Extract the (X, Y) coordinate from the center of the cell holding the provided text.  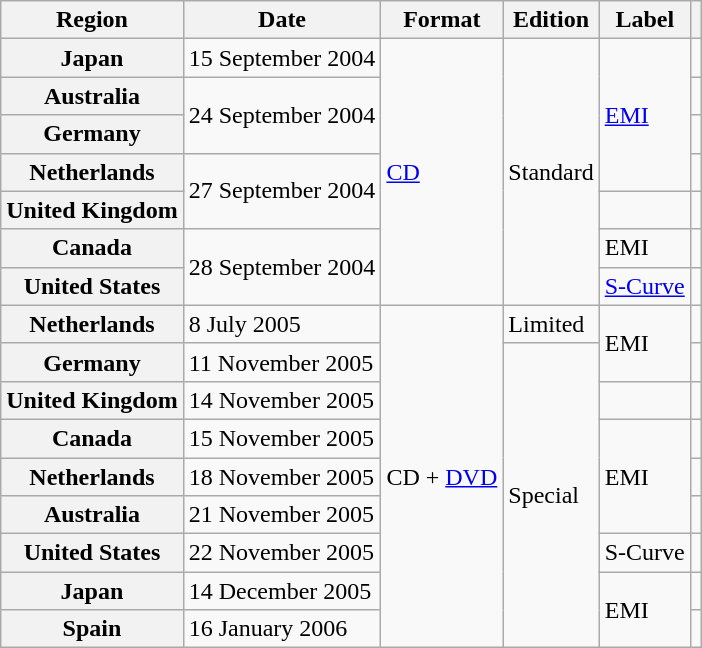
Region (92, 20)
Edition (551, 20)
8 July 2005 (282, 324)
Limited (551, 324)
14 December 2005 (282, 591)
15 November 2005 (282, 438)
Special (551, 495)
24 September 2004 (282, 115)
Standard (551, 172)
27 September 2004 (282, 191)
22 November 2005 (282, 553)
CD + DVD (442, 476)
18 November 2005 (282, 477)
28 September 2004 (282, 267)
16 January 2006 (282, 629)
11 November 2005 (282, 362)
CD (442, 172)
Label (644, 20)
14 November 2005 (282, 400)
15 September 2004 (282, 58)
Date (282, 20)
Spain (92, 629)
Format (442, 20)
21 November 2005 (282, 515)
